Find where the given text appears and provide that cell's center as (x, y) coordinate. 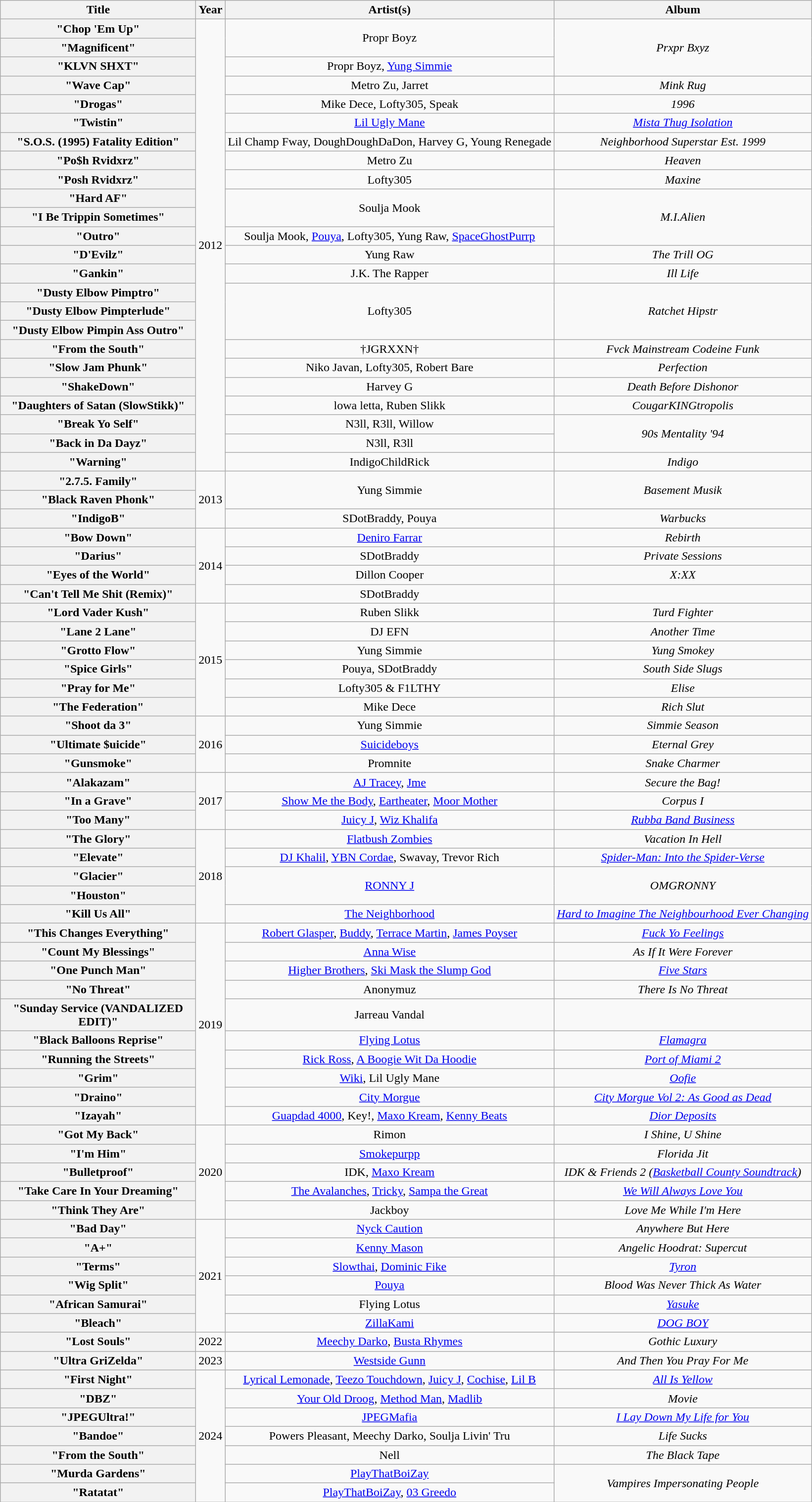
"Daughters of Satan (SlowStikk)" (98, 405)
Lofty305 & F1LTHY (390, 688)
All Is Yellow (683, 1379)
"Too Many" (98, 820)
Slowthai, Dominic Fike (390, 1266)
Lil Champ Fway, DoughDoughDaDon, Harvey G, Young Renegade (390, 142)
Show Me the Body, Eartheater, Moor Mother (390, 801)
Lyrical Lemonade, Teezo Touchdown, Juicy J, Cochise, Lil B (390, 1379)
"Lane 2 Lane" (98, 631)
"Got My Back" (98, 1134)
"Magnificent" (98, 48)
Hard to Imagine The Neighbourhood Ever Changing (683, 914)
"Dusty Elbow Pimptro" (98, 292)
"Alakazam" (98, 782)
"Dusty Elbow Pimpterlude" (98, 311)
The Avalanches, Tricky, Sampa the Great (390, 1191)
Yung Smokey (683, 650)
Rebirth (683, 537)
"Chop 'Em Up" (98, 29)
IndigoChildRick (390, 462)
"Back in Da Dayz" (98, 443)
Simmie Season (683, 726)
Fvck Mainstream Codeine Funk (683, 349)
PlayThatBoiZay, 03 Greedo (390, 1493)
Turd Fighter (683, 613)
"Running the Streets" (98, 1059)
OMGRONNY (683, 886)
N3ll, R3ll, Willow (390, 424)
Anywhere But Here (683, 1229)
As If It Were Forever (683, 952)
"First Night" (98, 1379)
2022 (211, 1342)
Juicy J, Wiz Khalifa (390, 820)
Metro Zu, Jarret (390, 85)
"IndigoB" (98, 518)
"Grotto Flow" (98, 650)
Indigo (683, 462)
"I'm Him" (98, 1154)
CougarKINGtropolis (683, 405)
"Kill Us All" (98, 914)
Suicideboys (390, 744)
"Glacier" (98, 876)
"Posh Rvidxrz" (98, 179)
Metro Zu (390, 160)
AJ Tracey, Jme (390, 782)
"Black Raven Phonk" (98, 499)
"Dusty Elbow Pimpin Ass Outro" (98, 330)
"Pray for Me" (98, 688)
South Side Slugs (683, 669)
Vampires Impersonating People (683, 1483)
1996 (683, 104)
"Elevate" (98, 858)
Basement Musik (683, 490)
"Bleach" (98, 1323)
"Can't Tell Me Shit (Remix)" (98, 594)
Artist(s) (390, 10)
We Will Always Love You (683, 1191)
2021 (211, 1276)
Rich Slut (683, 707)
2012 (211, 245)
"Drogas" (98, 104)
Nell (390, 1454)
"DBZ" (98, 1398)
"Lost Souls" (98, 1342)
Pouya (390, 1285)
DJ Khalil, YBN Cordae, Swavay, Trevor Rich (390, 858)
"A+" (98, 1248)
2024 (211, 1436)
"No Threat" (98, 989)
Lil Ugly Mane (390, 123)
Album (683, 10)
"Count My Blessings" (98, 952)
"Po$h Rvidxrz" (98, 160)
"Warning" (98, 462)
"2.7.5. Family" (98, 481)
Niko Javan, Lofty305, Robert Bare (390, 368)
2018 (211, 876)
"Ratatat" (98, 1493)
ZillaKami (390, 1323)
"Gankin" (98, 274)
Mista Thug Isolation (683, 123)
"ShakeDown" (98, 387)
"I Be Trippin Sometimes" (98, 217)
"Take Care In Your Dreaming" (98, 1191)
Rimon (390, 1134)
Snake Charmer (683, 763)
Anna Wise (390, 952)
Port of Miami 2 (683, 1059)
"Terms" (98, 1266)
Wiki, Lil Ugly Mane (390, 1078)
"The Glory" (98, 839)
Secure the Bag! (683, 782)
M.I.Alien (683, 217)
The Neighborhood (390, 914)
Robert Glasper, Buddy, Terrace Martin, James Poyser (390, 933)
2016 (211, 744)
Propr Boyz, Yung Simmie (390, 66)
"Wig Split" (98, 1285)
J.K. The Rapper (390, 274)
2015 (211, 660)
"Draino" (98, 1097)
"In a Grave" (98, 801)
PlayThatBoiZay (390, 1474)
Maxine (683, 179)
"Break Yo Self" (98, 424)
Prxpr Bxyz (683, 48)
IDK, Maxo Kream (390, 1172)
"Lord Vader Kush" (98, 613)
"Bandoe" (98, 1436)
Soulja Mook (390, 207)
"Sunday Service (VANDALIZED EDIT)" (98, 1015)
Rubba Band Business (683, 820)
Jackboy (390, 1210)
Another Time (683, 631)
"Black Balloons Reprise" (98, 1040)
"Bulletproof" (98, 1172)
"Spice Girls" (98, 669)
Elise (683, 688)
2013 (211, 499)
Yasuke (683, 1304)
"Slow Jam Phunk" (98, 368)
"Twistin" (98, 123)
X:XX (683, 575)
"One Punch Man" (98, 970)
"Ultra GriZelda" (98, 1360)
Guapdad 4000, Key!, Maxo Kream, Kenny Beats (390, 1115)
Powers Pleasant, Meechy Darko, Soulja Livin' Tru (390, 1436)
Your Old Droog, Method Man, Madlib (390, 1398)
City Morgue Vol 2: As Good as Dead (683, 1097)
JPEGMafia (390, 1417)
N3ll, R3ll (390, 443)
Perfection (683, 368)
Love Me While I'm Here (683, 1210)
Tyron (683, 1266)
"D'Evilz" (98, 255)
And Then You Pray For Me (683, 1360)
Dillon Cooper (390, 575)
Higher Brothers, Ski Mask the Slump God (390, 970)
"KLVN SHXT" (98, 66)
"Murda Gardens" (98, 1474)
Corpus I (683, 801)
†JGRXXN† (390, 349)
Flatbush Zombies (390, 839)
Ratchet Hipstr (683, 311)
Heaven (683, 160)
Flamagra (683, 1040)
Angelic Hoodrat: Supercut (683, 1248)
Soulja Mook, Pouya, Lofty305, Yung Raw, SpaceGhostPurrp (390, 236)
"JPEGUltra!" (98, 1417)
"African Samurai" (98, 1304)
Movie (683, 1398)
I Shine, U Shine (683, 1134)
Propr Boyz (390, 38)
Oofie (683, 1078)
Rick Ross, A Boogie Wit Da Hoodie (390, 1059)
"Hard AF" (98, 198)
Meechy Darko, Busta Rhymes (390, 1342)
"Bow Down" (98, 537)
Blood Was Never Thick As Water (683, 1285)
"Bad Day" (98, 1229)
2020 (211, 1172)
IDK & Friends 2 (Basketball County Soundtrack) (683, 1172)
Jarreau Vandal (390, 1015)
RONNY J (390, 886)
Private Sessions (683, 556)
"This Changes Everything" (98, 933)
"Izayah" (98, 1115)
"Gunsmoke" (98, 763)
DOG BOY (683, 1323)
Promnite (390, 763)
Mike Dece, Lofty305, Speak (390, 104)
Vacation In Hell (683, 839)
2019 (211, 1024)
Death Before Dishonor (683, 387)
Nyck Caution (390, 1229)
Mink Rug (683, 85)
Kenny Mason (390, 1248)
Spider-Man: Into the Spider-Verse (683, 858)
2017 (211, 801)
Year (211, 10)
There Is No Threat (683, 989)
"Outro" (98, 236)
Fuck Yo Feelings (683, 933)
2014 (211, 565)
DJ EFN (390, 631)
"Darius" (98, 556)
"Houston" (98, 895)
SDotBraddy, Pouya (390, 518)
Warbucks (683, 518)
Ill Life (683, 274)
"The Federation" (98, 707)
Smokepurpp (390, 1154)
Five Stars (683, 970)
Ruben Slikk (390, 613)
90s Mentality '94 (683, 434)
lowa letta, Ruben Slikk (390, 405)
Neighborhood Superstar Est. 1999 (683, 142)
Harvey G (390, 387)
"Grim" (98, 1078)
Anonymuz (390, 989)
"Wave Cap" (98, 85)
I Lay Down My Life for You (683, 1417)
The Trill OG (683, 255)
Deniro Farrar (390, 537)
The Black Tape (683, 1454)
Mike Dece (390, 707)
Gothic Luxury (683, 1342)
Pouya, SDotBraddy (390, 669)
Yung Raw (390, 255)
"Shoot da 3" (98, 726)
Eternal Grey (683, 744)
Dior Deposits (683, 1115)
"Think They Are" (98, 1210)
Florida Jit (683, 1154)
"Eyes of the World" (98, 575)
Life Sucks (683, 1436)
Title (98, 10)
Westside Gunn (390, 1360)
2023 (211, 1360)
"Ultimate $uicide" (98, 744)
City Morgue (390, 1097)
"S.O.S. (1995) Fatality Edition" (98, 142)
